Search for the cell housing the specified text and yield its [x, y] center coordinate. 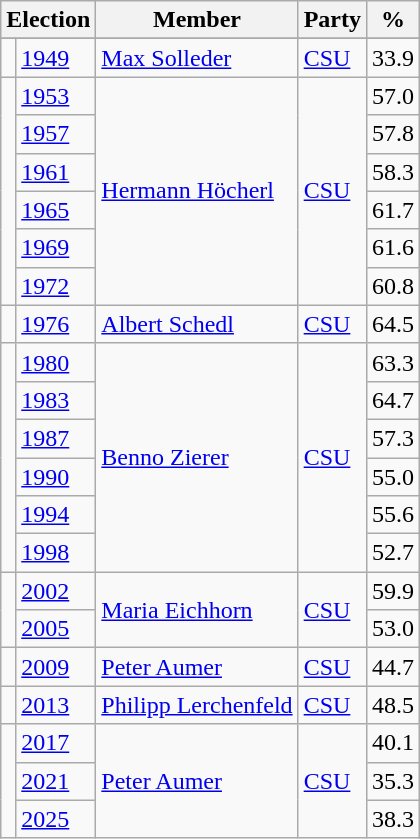
Benno Zierer [197, 457]
52.7 [394, 553]
2025 [56, 819]
2009 [56, 667]
1972 [56, 286]
64.5 [394, 324]
40.1 [394, 743]
48.5 [394, 705]
57.0 [394, 96]
Philipp Lerchenfeld [197, 705]
2013 [56, 705]
1990 [56, 477]
Max Solleder [197, 58]
1998 [56, 553]
Maria Eichhorn [197, 610]
Party [332, 20]
44.7 [394, 667]
1994 [56, 515]
1969 [56, 248]
33.9 [394, 58]
57.3 [394, 438]
57.8 [394, 134]
58.3 [394, 172]
1987 [56, 438]
1965 [56, 210]
Albert Schedl [197, 324]
1976 [56, 324]
2005 [56, 629]
2002 [56, 591]
61.6 [394, 248]
Member [197, 20]
59.9 [394, 591]
35.3 [394, 781]
Election [48, 20]
64.7 [394, 400]
38.3 [394, 819]
1957 [56, 134]
2017 [56, 743]
2021 [56, 781]
1961 [56, 172]
1953 [56, 96]
53.0 [394, 629]
60.8 [394, 286]
1949 [56, 58]
Hermann Höcherl [197, 191]
1980 [56, 362]
61.7 [394, 210]
% [394, 20]
63.3 [394, 362]
55.6 [394, 515]
1983 [56, 400]
55.0 [394, 477]
